Scan for the cell matching the given text and deliver its [x, y] coordinate at center. 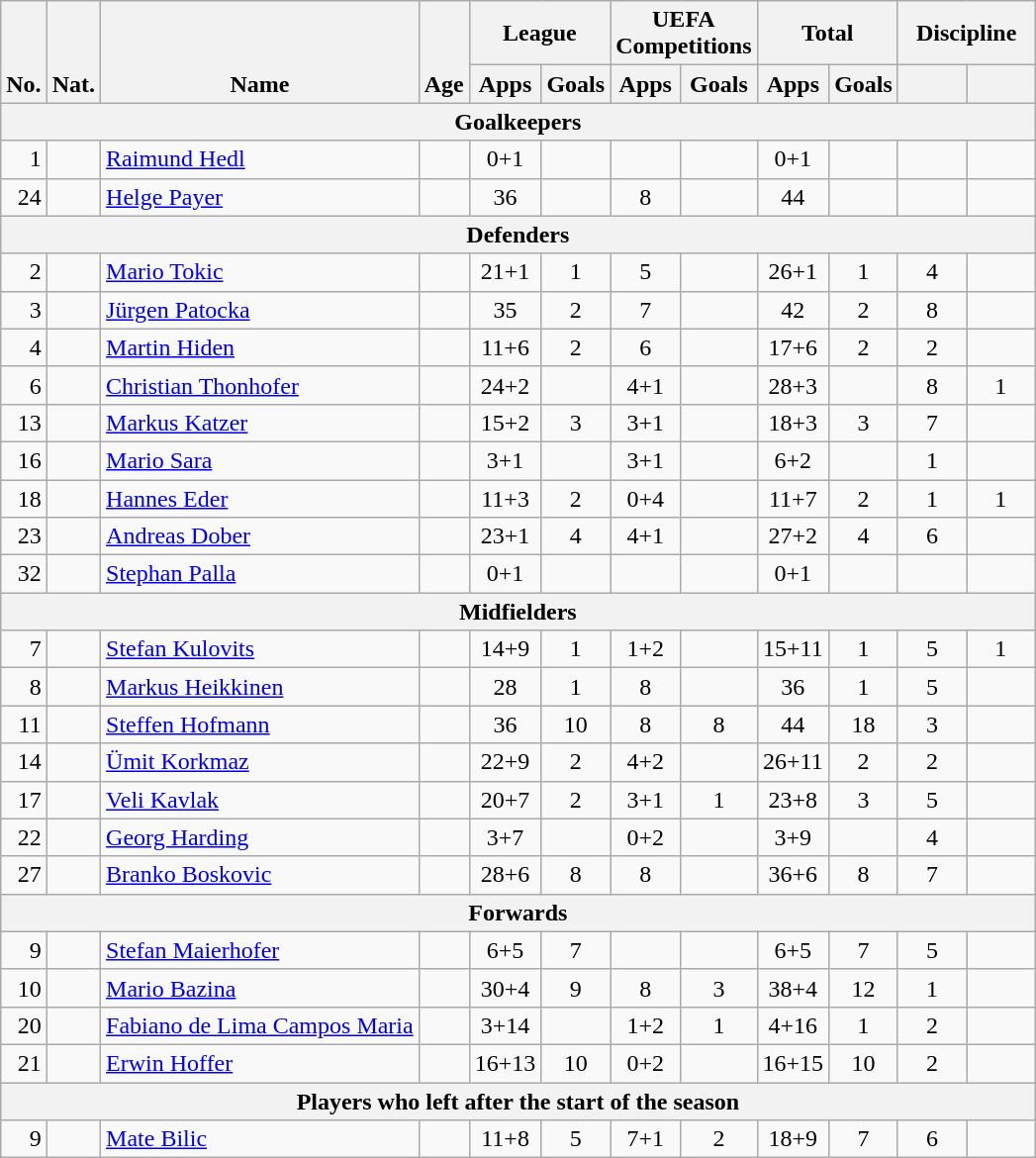
Stefan Kulovits [260, 649]
36+6 [794, 875]
15+11 [794, 649]
21+1 [505, 272]
28+3 [794, 385]
28+6 [505, 875]
Fabiano de Lima Campos Maria [260, 1025]
Mate Bilic [260, 1139]
11+3 [505, 498]
26+1 [794, 272]
27+2 [794, 536]
Players who left after the start of the season [518, 1102]
Forwards [518, 913]
Age [443, 51]
35 [505, 310]
Raimund Hedl [260, 159]
20+7 [505, 800]
3+14 [505, 1025]
42 [794, 310]
4+16 [794, 1025]
4+2 [645, 762]
18+9 [794, 1139]
Midfielders [518, 612]
38+4 [794, 988]
3+9 [794, 837]
3+7 [505, 837]
Name [260, 51]
UEFA Competitions [684, 34]
12 [864, 988]
22+9 [505, 762]
Discipline [966, 34]
Mario Sara [260, 460]
Jürgen Patocka [260, 310]
23 [24, 536]
17+6 [794, 347]
23+1 [505, 536]
Markus Heikkinen [260, 687]
7+1 [645, 1139]
11 [24, 724]
14+9 [505, 649]
24 [24, 197]
11+8 [505, 1139]
32 [24, 574]
Goalkeepers [518, 122]
Branko Boskovic [260, 875]
Stephan Palla [260, 574]
16+15 [794, 1063]
16+13 [505, 1063]
Helge Payer [260, 197]
Andreas Dober [260, 536]
Markus Katzer [260, 423]
23+8 [794, 800]
13 [24, 423]
Steffen Hofmann [260, 724]
Nat. [73, 51]
15+2 [505, 423]
Mario Tokic [260, 272]
17 [24, 800]
20 [24, 1025]
Total [827, 34]
14 [24, 762]
Ümit Korkmaz [260, 762]
League [539, 34]
18+3 [794, 423]
No. [24, 51]
Martin Hiden [260, 347]
11+6 [505, 347]
Christian Thonhofer [260, 385]
27 [24, 875]
16 [24, 460]
21 [24, 1063]
11+7 [794, 498]
Stefan Maierhofer [260, 950]
Hannes Eder [260, 498]
Veli Kavlak [260, 800]
Georg Harding [260, 837]
Mario Bazina [260, 988]
6+2 [794, 460]
22 [24, 837]
26+11 [794, 762]
24+2 [505, 385]
28 [505, 687]
Defenders [518, 235]
0+4 [645, 498]
Erwin Hoffer [260, 1063]
30+4 [505, 988]
